Identify which cell holds the provided text, then report its (x, y) central coordinate. 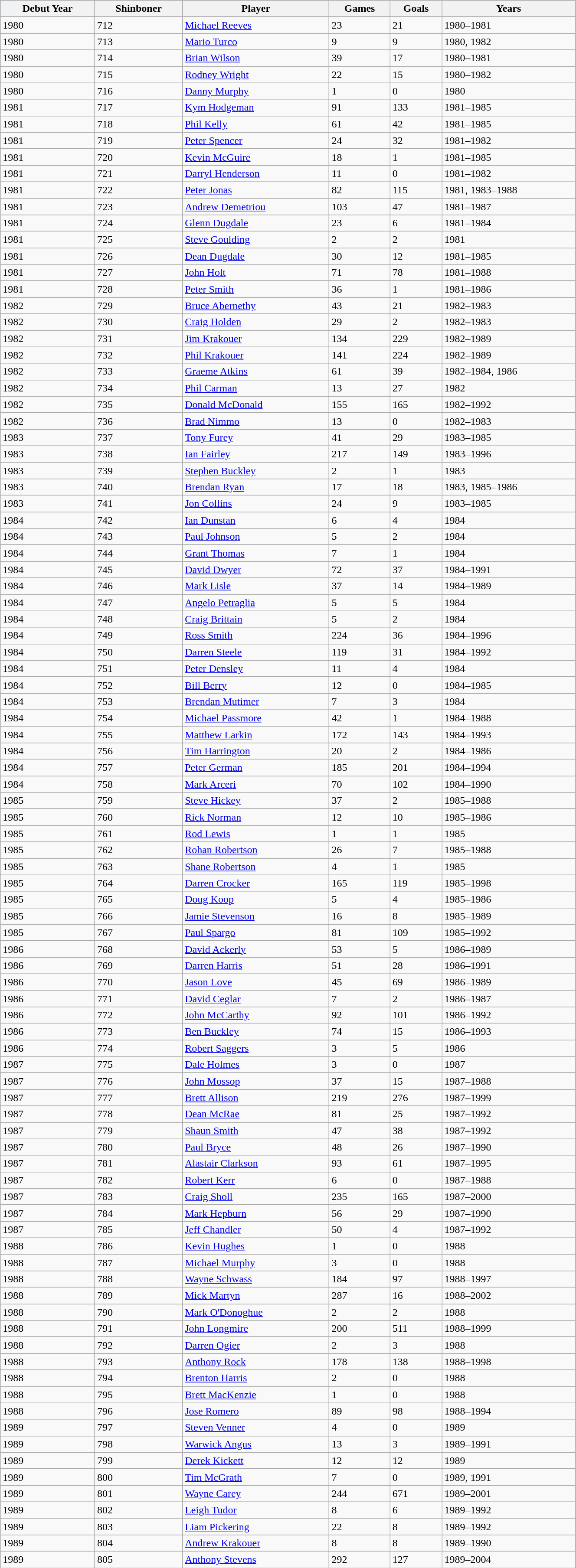
715 (138, 75)
28 (416, 965)
712 (138, 25)
1982–1992 (508, 404)
803 (138, 1526)
786 (138, 1246)
Robert Kerr (256, 1180)
755 (138, 735)
1983, 1985–1986 (508, 487)
763 (138, 867)
Tim Harrington (256, 751)
Robert Saggers (256, 1048)
1989–1991 (508, 1444)
91 (360, 108)
747 (138, 603)
Jason Love (256, 982)
Darren Ogier (256, 1345)
801 (138, 1493)
767 (138, 932)
731 (138, 339)
Peter Densley (256, 668)
762 (138, 850)
720 (138, 157)
134 (360, 339)
Phil Carman (256, 388)
773 (138, 1032)
Darren Harris (256, 965)
802 (138, 1510)
102 (416, 784)
219 (360, 1098)
1987–1999 (508, 1098)
748 (138, 619)
10 (416, 817)
Danny Murphy (256, 91)
133 (416, 108)
43 (360, 306)
Peter German (256, 768)
1989–1990 (508, 1543)
Alastair Clarkson (256, 1164)
771 (138, 998)
Goals (416, 9)
Brian Wilson (256, 58)
724 (138, 223)
721 (138, 173)
69 (416, 982)
Ian Dunstan (256, 520)
Darryl Henderson (256, 173)
Stephen Buckley (256, 470)
787 (138, 1263)
758 (138, 784)
752 (138, 685)
Grant Thomas (256, 553)
Shinboner (138, 9)
97 (416, 1279)
John Holt (256, 273)
728 (138, 289)
Phil Kelly (256, 124)
1980, 1982 (508, 42)
David Ceglar (256, 998)
1985–1998 (508, 883)
792 (138, 1345)
774 (138, 1048)
56 (360, 1213)
765 (138, 900)
Mario Turco (256, 42)
Brendan Ryan (256, 487)
1989–2001 (508, 1493)
1986–1992 (508, 1015)
92 (360, 1015)
717 (138, 108)
1981–1984 (508, 223)
93 (360, 1164)
1984–1993 (508, 735)
30 (360, 256)
Steve Goulding (256, 240)
287 (360, 1296)
141 (360, 355)
Jon Collins (256, 504)
Michael Reeves (256, 25)
778 (138, 1114)
737 (138, 437)
72 (360, 570)
244 (360, 1493)
750 (138, 652)
804 (138, 1543)
739 (138, 470)
217 (360, 454)
735 (138, 404)
Darren Steele (256, 652)
Wayne Schwass (256, 1279)
756 (138, 751)
718 (138, 124)
Ian Fairley (256, 454)
1981, 1983–1988 (508, 190)
101 (416, 1015)
726 (138, 256)
Donald McDonald (256, 404)
785 (138, 1229)
1984–1991 (508, 570)
Shane Robertson (256, 867)
743 (138, 537)
David Ackerly (256, 949)
14 (416, 586)
Paul Spargo (256, 932)
Andrew Krakouer (256, 1543)
775 (138, 1065)
127 (416, 1560)
Paul Johnson (256, 537)
790 (138, 1312)
Tony Furey (256, 437)
292 (360, 1560)
Kevin McGuire (256, 157)
769 (138, 965)
Ross Smith (256, 636)
71 (360, 273)
1985–1992 (508, 932)
753 (138, 701)
200 (360, 1329)
John Mossop (256, 1081)
David Dwyer (256, 570)
1986–1993 (508, 1032)
714 (138, 58)
Brett Allison (256, 1098)
1984–1996 (508, 636)
729 (138, 306)
740 (138, 487)
38 (416, 1131)
Craig Holden (256, 322)
Leigh Tudor (256, 1510)
Jim Krakouer (256, 339)
744 (138, 553)
1984–1985 (508, 685)
John Longmire (256, 1329)
1981–1987 (508, 207)
103 (360, 207)
Peter Smith (256, 289)
Brenton Harris (256, 1378)
800 (138, 1477)
1986–1991 (508, 965)
Glenn Dugdale (256, 223)
74 (360, 1032)
143 (416, 735)
793 (138, 1362)
776 (138, 1081)
745 (138, 570)
Phil Krakouer (256, 355)
Warwick Angus (256, 1444)
788 (138, 1279)
Player (256, 9)
Steven Venner (256, 1428)
Peter Jonas (256, 190)
Anthony Stevens (256, 1560)
Jose Romero (256, 1411)
1989–2004 (508, 1560)
1988–1997 (508, 1279)
Kevin Hughes (256, 1246)
89 (360, 1411)
Brendan Mutimer (256, 701)
782 (138, 1180)
799 (138, 1460)
734 (138, 388)
48 (360, 1147)
138 (416, 1362)
719 (138, 140)
229 (416, 339)
Angelo Petraglia (256, 603)
1980–1982 (508, 75)
Rohan Robertson (256, 850)
727 (138, 273)
Rick Norman (256, 817)
98 (416, 1411)
794 (138, 1378)
1982–1984, 1986 (508, 372)
791 (138, 1329)
155 (360, 404)
Jamie Stevenson (256, 916)
82 (360, 190)
John McCarthy (256, 1015)
738 (138, 454)
1988–1994 (508, 1411)
716 (138, 91)
781 (138, 1164)
1988–1998 (508, 1362)
805 (138, 1560)
Bill Berry (256, 685)
797 (138, 1428)
760 (138, 817)
754 (138, 718)
115 (416, 190)
730 (138, 322)
45 (360, 982)
32 (416, 140)
201 (416, 768)
1984–1994 (508, 768)
Dean Dugdale (256, 256)
Debut Year (48, 9)
1987–2000 (508, 1196)
1984–1989 (508, 586)
Dean McRae (256, 1114)
1986–1987 (508, 998)
276 (416, 1098)
783 (138, 1196)
20 (360, 751)
1981–1986 (508, 289)
1988–2002 (508, 1296)
Kym Hodgeman (256, 108)
78 (416, 273)
749 (138, 636)
764 (138, 883)
25 (416, 1114)
725 (138, 240)
Wayne Carey (256, 1493)
1981–1988 (508, 273)
149 (416, 454)
723 (138, 207)
50 (360, 1229)
Mick Martyn (256, 1296)
779 (138, 1131)
Mark Lisle (256, 586)
1985–1989 (508, 916)
Brett MacKenzie (256, 1395)
Mark O'Donoghue (256, 1312)
1983–1996 (508, 454)
Matthew Larkin (256, 735)
Mark Arceri (256, 784)
Peter Spencer (256, 140)
70 (360, 784)
736 (138, 421)
Doug Koop (256, 900)
761 (138, 834)
Bruce Abernethy (256, 306)
Anthony Rock (256, 1362)
172 (360, 735)
178 (360, 1362)
Andrew Demetriou (256, 207)
184 (360, 1279)
766 (138, 916)
53 (360, 949)
741 (138, 504)
1987–1995 (508, 1164)
Jeff Chandler (256, 1229)
777 (138, 1098)
795 (138, 1395)
185 (360, 768)
732 (138, 355)
Steve Hickey (256, 801)
511 (416, 1329)
1984–1990 (508, 784)
Liam Pickering (256, 1526)
784 (138, 1213)
798 (138, 1444)
796 (138, 1411)
Shaun Smith (256, 1131)
Tim McGrath (256, 1477)
31 (416, 652)
Rodney Wright (256, 75)
27 (416, 388)
751 (138, 668)
235 (360, 1196)
1984–1992 (508, 652)
1984–1986 (508, 751)
780 (138, 1147)
Years (508, 9)
Darren Crocker (256, 883)
Dale Holmes (256, 1065)
789 (138, 1296)
733 (138, 372)
722 (138, 190)
Michael Passmore (256, 718)
772 (138, 1015)
757 (138, 768)
41 (360, 437)
1984–1988 (508, 718)
51 (360, 965)
742 (138, 520)
1988–1999 (508, 1329)
Derek Kickett (256, 1460)
Michael Murphy (256, 1263)
Mark Hepburn (256, 1213)
746 (138, 586)
Ben Buckley (256, 1032)
759 (138, 801)
Paul Bryce (256, 1147)
Craig Sholl (256, 1196)
770 (138, 982)
1989, 1991 (508, 1477)
713 (138, 42)
Rod Lewis (256, 834)
Games (360, 9)
671 (416, 1493)
109 (416, 932)
Graeme Atkins (256, 372)
Craig Brittain (256, 619)
Brad Nimmo (256, 421)
768 (138, 949)
